Provide the [x, y] coordinate of the cell's center where the given text is located.  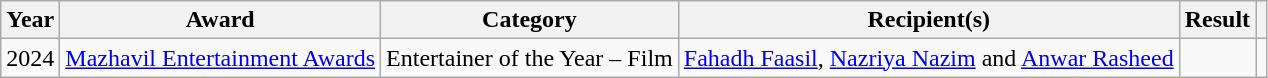
Mazhavil Entertainment Awards [220, 58]
Year [30, 20]
Recipient(s) [928, 20]
Entertainer of the Year – Film [530, 58]
Result [1217, 20]
Category [530, 20]
2024 [30, 58]
Award [220, 20]
Fahadh Faasil, Nazriya Nazim and Anwar Rasheed [928, 58]
